Identify which cell holds the provided text, then report its (x, y) central coordinate. 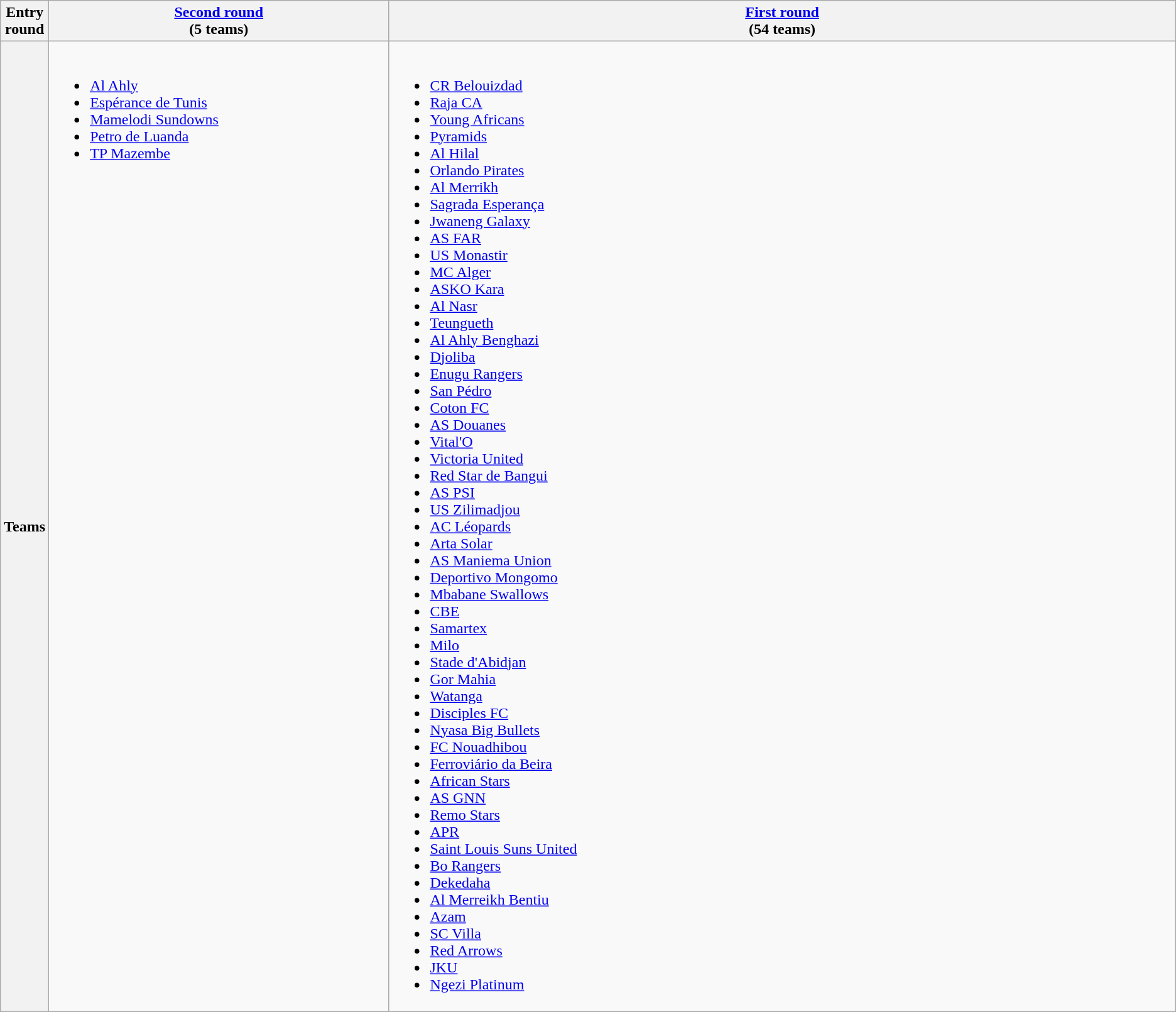
Entry round (25, 21)
Second round(5 teams) (219, 21)
Al Ahly Espérance de Tunis Mamelodi Sundowns Petro de Luanda TP Mazembe (219, 526)
First round(54 teams) (782, 21)
Teams (25, 526)
